Pinpoint the cell where the given text exists, returning its (x, y) midpoint coordinate. 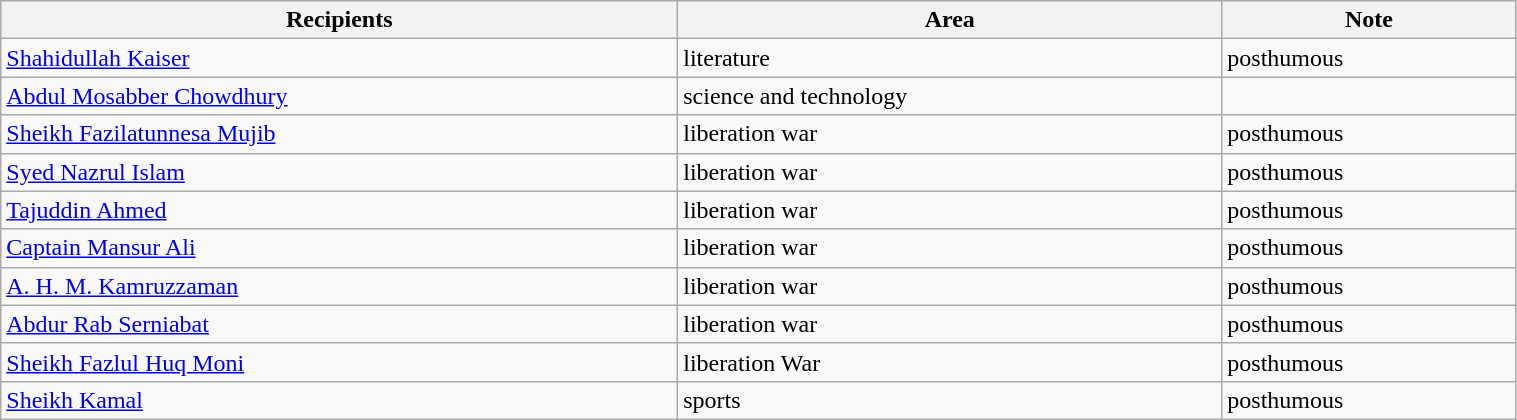
Sheikh Fazilatunnesa Mujib (340, 134)
Recipients (340, 20)
Area (950, 20)
Tajuddin Ahmed (340, 210)
sports (950, 400)
Captain Mansur Ali (340, 248)
A. H. M. Kamruzzaman (340, 286)
Note (1369, 20)
Shahidullah Kaiser (340, 58)
Syed Nazrul Islam (340, 172)
liberation War (950, 362)
Abdul Mosabber Chowdhury (340, 96)
Abdur Rab Serniabat (340, 324)
literature (950, 58)
Sheikh Kamal (340, 400)
science and technology (950, 96)
Sheikh Fazlul Huq Moni (340, 362)
